Provide the [X, Y] coordinate of the cell's center where the given text is located.  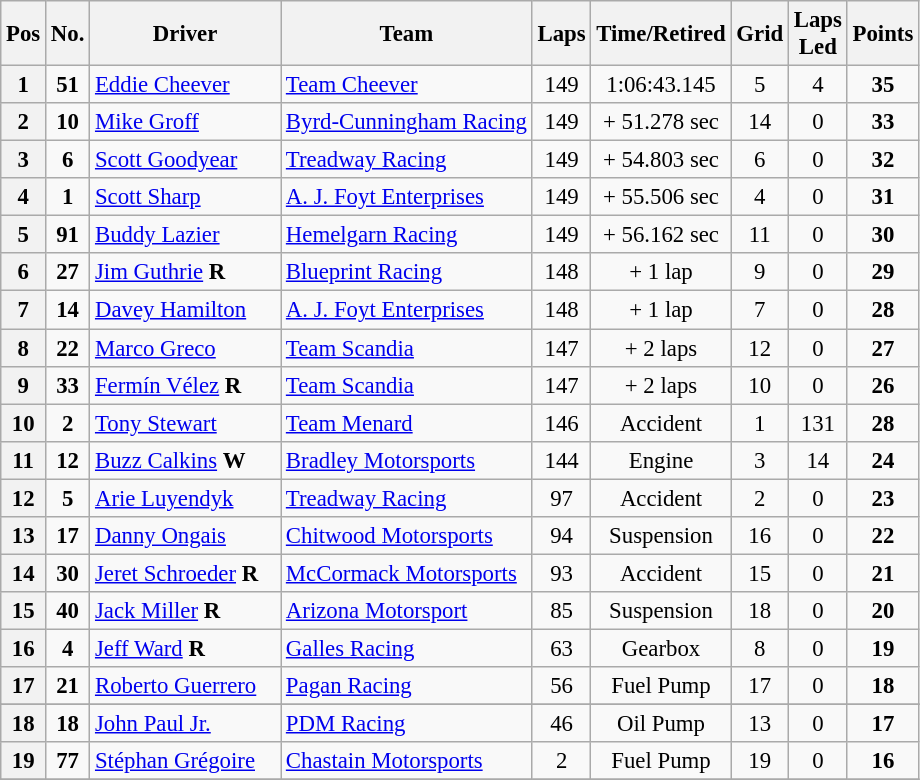
Team Cheever [407, 85]
146 [562, 423]
Eddie Cheever [186, 85]
Hemelgarn Racing [407, 235]
23 [882, 498]
Jeff Ward R [186, 648]
97 [562, 498]
Engine [661, 460]
Time/Retired [661, 34]
24 [882, 460]
1:06:43.145 [661, 85]
91 [68, 235]
131 [818, 423]
Chastain Motorsports [407, 761]
Roberto Guerrero [186, 686]
Scott Goodyear [186, 160]
Davey Hamilton [186, 310]
20 [882, 611]
63 [562, 648]
Scott Sharp [186, 197]
Team [407, 34]
+ 55.506 sec [661, 197]
No. [68, 34]
Byrd-Cunningham Racing [407, 122]
77 [68, 761]
Blueprint Racing [407, 273]
Mike Groff [186, 122]
Chitwood Motorsports [407, 536]
32 [882, 160]
Buddy Lazier [186, 235]
26 [882, 385]
Bradley Motorsports [407, 460]
Buzz Calkins W [186, 460]
Marco Greco [186, 348]
Jeret Schroeder R [186, 573]
Jack Miller R [186, 611]
Oil Pump [661, 724]
93 [562, 573]
Laps [562, 34]
+ 51.278 sec [661, 122]
Team Menard [407, 423]
94 [562, 536]
46 [562, 724]
Stéphan Grégoire [186, 761]
144 [562, 460]
John Paul Jr. [186, 724]
85 [562, 611]
Arie Luyendyk [186, 498]
Grid [760, 34]
31 [882, 197]
Danny Ongais [186, 536]
Tony Stewart [186, 423]
51 [68, 85]
Points [882, 34]
Jim Guthrie R [186, 273]
PDM Racing [407, 724]
40 [68, 611]
Arizona Motorsport [407, 611]
Pos [24, 34]
56 [562, 686]
Galles Racing [407, 648]
Gearbox [661, 648]
Pagan Racing [407, 686]
Fermín Vélez R [186, 385]
+ 56.162 sec [661, 235]
35 [882, 85]
McCormack Motorsports [407, 573]
29 [882, 273]
Driver [186, 34]
LapsLed [818, 34]
+ 54.803 sec [661, 160]
